Output the [X, Y] coordinate of the center of the cell containing the given text.  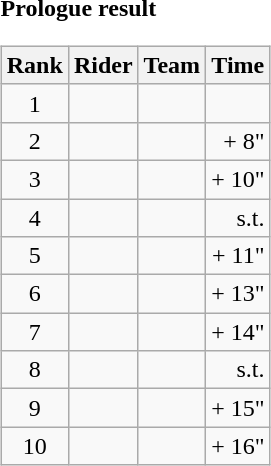
6 [34, 294]
Rider [103, 65]
8 [34, 370]
Time [238, 65]
+ 11" [238, 256]
3 [34, 179]
+ 8" [238, 141]
+ 14" [238, 332]
+ 13" [238, 294]
4 [34, 217]
+ 10" [238, 179]
Rank [34, 65]
2 [34, 141]
1 [34, 103]
+ 16" [238, 446]
Team [172, 65]
7 [34, 332]
10 [34, 446]
+ 15" [238, 408]
5 [34, 256]
9 [34, 408]
